Return (X, Y) of the center of cell containing provided text 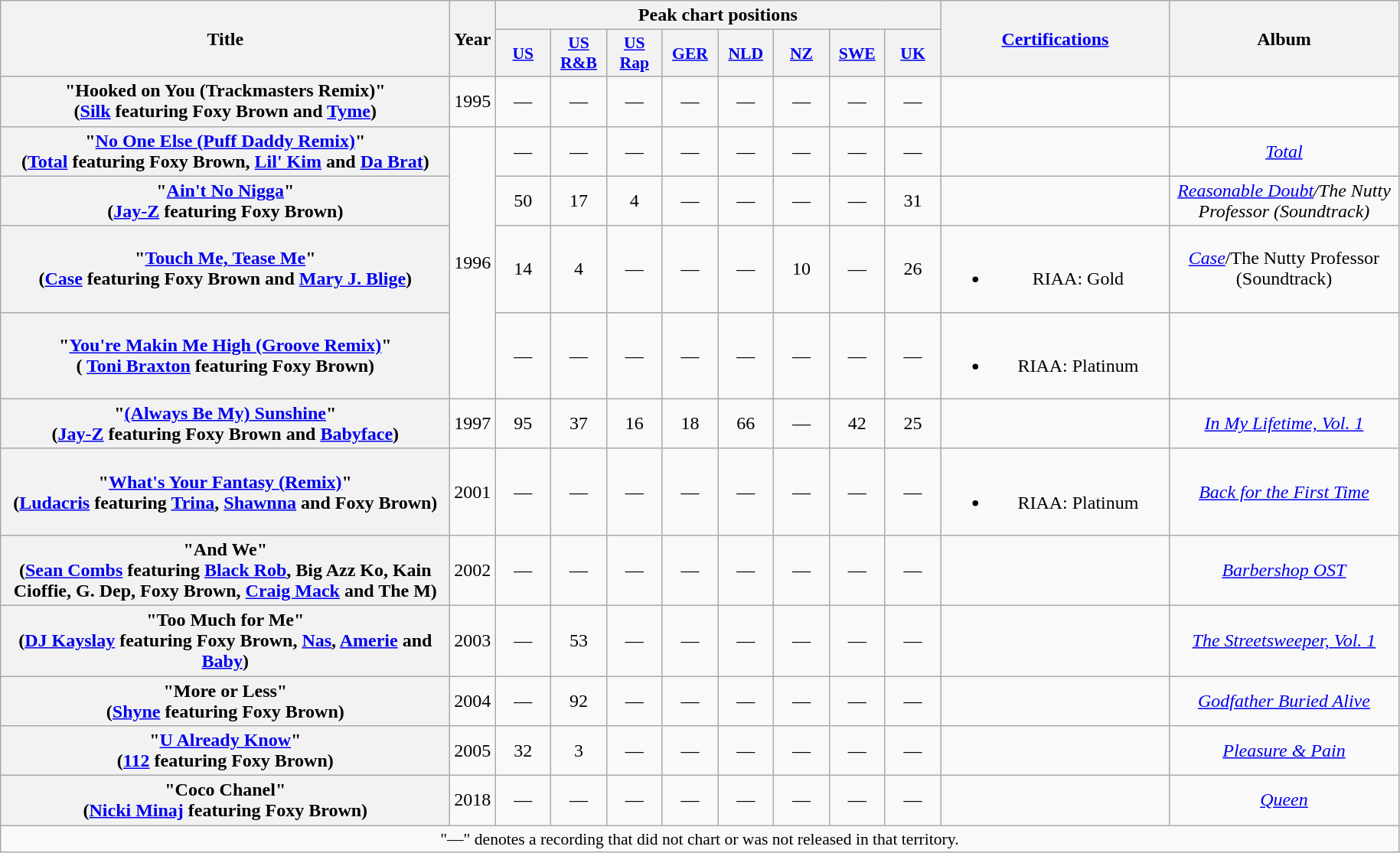
2001 (473, 491)
92 (579, 701)
2002 (473, 570)
The Streetsweeper, Vol. 1 (1284, 640)
USR&B (579, 54)
"U Already Know"(112 featuring Foxy Brown) (225, 751)
"More or Less"(Shyne featuring Foxy Brown) (225, 701)
"Too Much for Me"(DJ Kayslay featuring Foxy Brown, Nas, Amerie and Baby) (225, 640)
1997 (473, 424)
17 (579, 200)
25 (912, 424)
2018 (473, 800)
Total (1284, 151)
31 (912, 200)
Barbershop OST (1284, 570)
Certifications (1055, 38)
"Touch Me, Tease Me"(Case featuring Foxy Brown and Mary J. Blige) (225, 269)
RIAA: Gold (1055, 269)
US (524, 54)
1995 (473, 101)
2005 (473, 751)
10 (802, 269)
Album (1284, 38)
"Ain't No Nigga"(Jay-Z featuring Foxy Brown) (225, 200)
37 (579, 424)
Reasonable Doubt/The Nutty Professor (Soundtrack) (1284, 200)
50 (524, 200)
Peak chart positions (718, 15)
3 (579, 751)
1996 (473, 262)
"(Always Be My) Sunshine"(Jay-Z featuring Foxy Brown and Babyface) (225, 424)
"And We"(Sean Combs featuring Black Rob, Big Azz Ko, Kain Cioffie, G. Dep, Foxy Brown, Craig Mack and The M) (225, 570)
"—" denotes a recording that did not chart or was not released in that territory. (700, 839)
GER (690, 54)
95 (524, 424)
NLD (746, 54)
UK (912, 54)
2004 (473, 701)
2003 (473, 640)
In My Lifetime, Vol. 1 (1284, 424)
NZ (802, 54)
SWE (857, 54)
"No One Else (Puff Daddy Remix)"(Total featuring Foxy Brown, Lil' Kim and Da Brat) (225, 151)
Queen (1284, 800)
USRap (634, 54)
"Hooked on You (Trackmasters Remix)"(Silk featuring Foxy Brown and Tyme) (225, 101)
14 (524, 269)
Title (225, 38)
Case/The Nutty Professor (Soundtrack) (1284, 269)
26 (912, 269)
42 (857, 424)
Pleasure & Pain (1284, 751)
Year (473, 38)
"What's Your Fantasy (Remix)"(Ludacris featuring Trina, Shawnna and Foxy Brown) (225, 491)
32 (524, 751)
18 (690, 424)
66 (746, 424)
"Coco Chanel"(Nicki Minaj featuring Foxy Brown) (225, 800)
53 (579, 640)
"You're Makin Me High (Groove Remix)"( Toni Braxton featuring Foxy Brown) (225, 355)
Godfather Buried Alive (1284, 701)
Back for the First Time (1284, 491)
16 (634, 424)
